Provide the (x, y) coordinate of the cell's center where the given text is located.  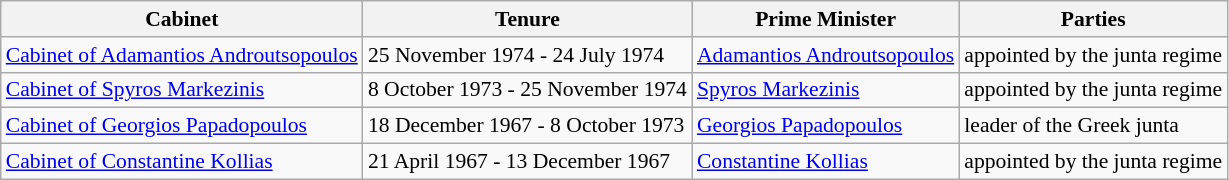
21 April 1967 - 13 December 1967 (528, 162)
Prime Minister (826, 19)
Adamantios Androutsopoulos (826, 55)
leader of the Greek junta (1093, 126)
Parties (1093, 19)
Constantine Kollias (826, 162)
Cabinet (182, 19)
Cabinet of Adamantios Androutsopoulos (182, 55)
Cabinet of Spyros Markezinis (182, 90)
8 October 1973 - 25 November 1974 (528, 90)
25 November 1974 - 24 July 1974 (528, 55)
Cabinet of Georgios Papadopoulos (182, 126)
Tenure (528, 19)
Georgios Papadopoulos (826, 126)
18 December 1967 - 8 October 1973 (528, 126)
Spyros Markezinis (826, 90)
Cabinet of Constantine Kollias (182, 162)
